Capture the cell that displays the provided text and extract its (x, y) central coordinate. 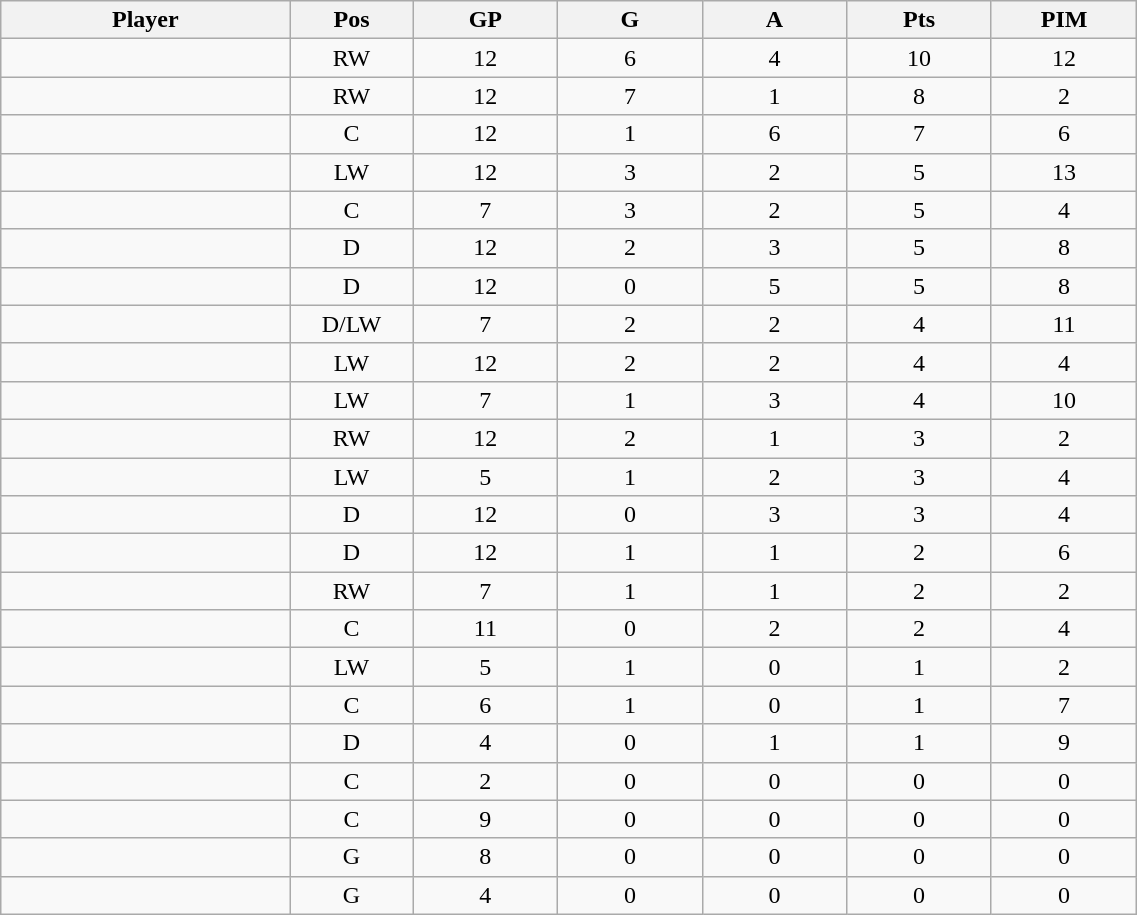
PIM (1064, 20)
Pts (920, 20)
13 (1064, 172)
Pos (352, 20)
GP (486, 20)
D/LW (352, 324)
A (774, 20)
Player (146, 20)
